Extract the (X, Y) coordinate from the center of the cell holding the provided text.  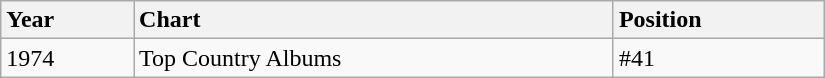
Top Country Albums (374, 58)
#41 (718, 58)
1974 (68, 58)
Year (68, 20)
Chart (374, 20)
Position (718, 20)
